From the cell containing the given text, extract its center point as [X, Y] coordinate. 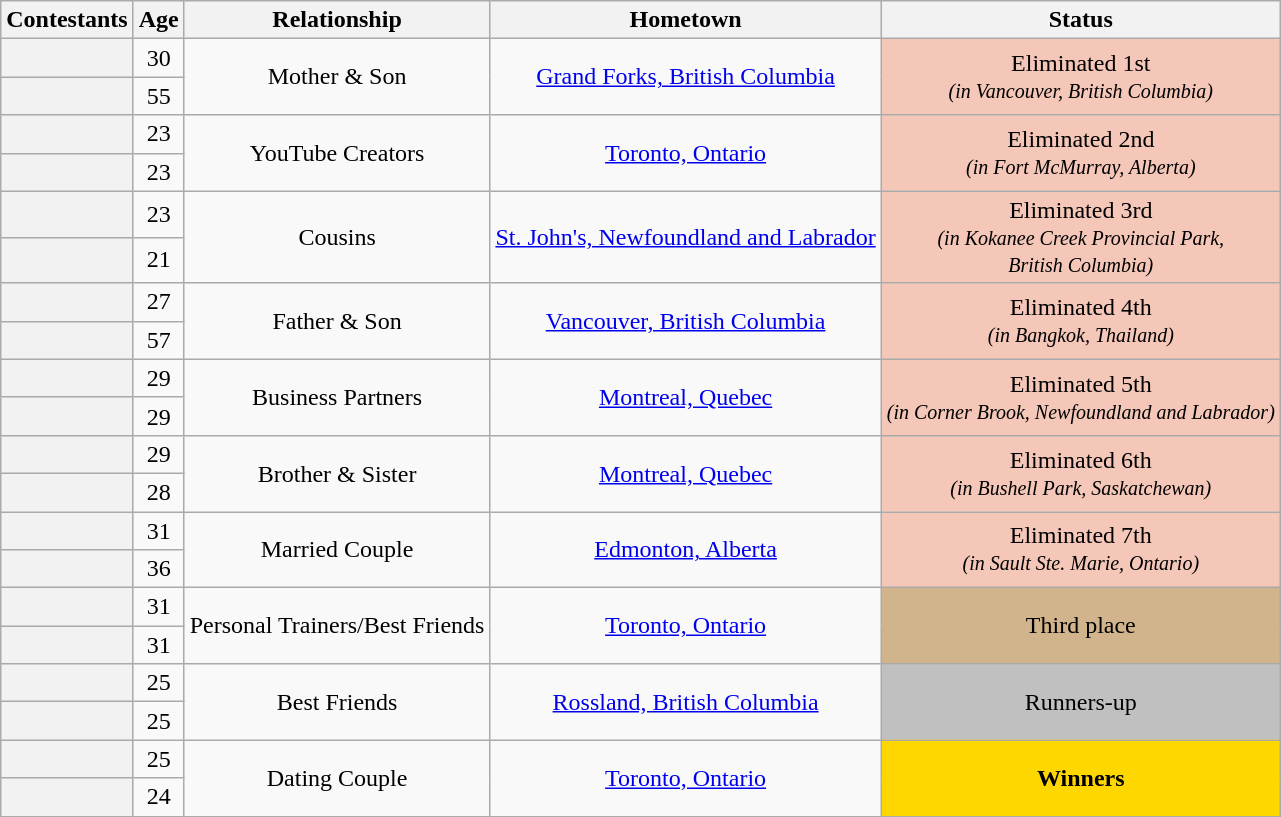
30 [158, 58]
Cousins [337, 237]
Winners [1080, 778]
Father & Son [337, 321]
Mother & Son [337, 77]
Rossland, British Columbia [686, 702]
Third place [1080, 626]
Relationship [337, 20]
21 [158, 260]
YouTube Creators [337, 153]
Married Couple [337, 550]
Edmonton, Alberta [686, 550]
Contestants [67, 20]
Vancouver, British Columbia [686, 321]
36 [158, 569]
Personal Trainers/Best Friends [337, 626]
Best Friends [337, 702]
Business Partners [337, 397]
Age [158, 20]
Eliminated 6th(in Bushell Park, Saskatchewan) [1080, 473]
Eliminated 4th(in Bangkok, Thailand) [1080, 321]
28 [158, 492]
Eliminated 3rd(in Kokanee Creek Provincial Park,British Columbia) [1080, 237]
55 [158, 96]
Eliminated 5th(in Corner Brook, Newfoundland and Labrador) [1080, 397]
Runners-up [1080, 702]
Brother & Sister [337, 473]
Eliminated 7th(in Sault Ste. Marie, Ontario) [1080, 550]
Hometown [686, 20]
Eliminated 2nd(in Fort McMurray, Alberta) [1080, 153]
57 [158, 340]
Status [1080, 20]
27 [158, 302]
Dating Couple [337, 778]
Eliminated 1st(in Vancouver, British Columbia) [1080, 77]
24 [158, 797]
Grand Forks, British Columbia [686, 77]
St. John's, Newfoundland and Labrador [686, 237]
